For the text-containing cell, return its midpoint in [X, Y] coordinate format. 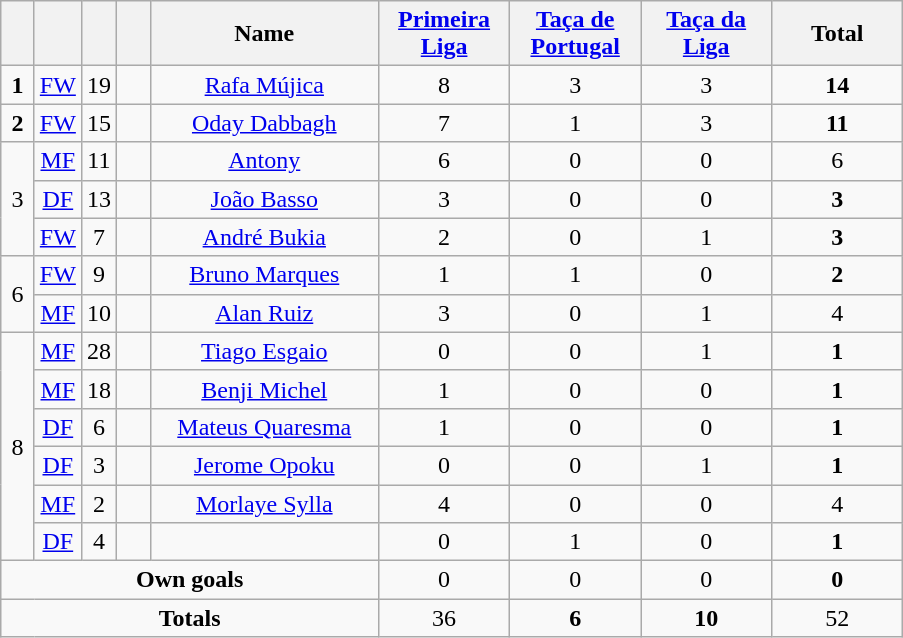
18 [98, 389]
15 [98, 123]
Oday Dabbagh [264, 123]
Benji Michel [264, 389]
Primeira Liga [444, 34]
Total [838, 34]
9 [98, 275]
36 [444, 618]
Bruno Marques [264, 275]
Taça de Portugal [576, 34]
52 [838, 618]
13 [98, 199]
14 [838, 85]
Jerome Opoku [264, 465]
André Bukia [264, 237]
Name [264, 34]
Taça da Liga [706, 34]
Antony [264, 161]
João Basso [264, 199]
Mateus Quaresma [264, 427]
Alan Ruiz [264, 313]
Morlaye Sylla [264, 503]
19 [98, 85]
Tiago Esgaio [264, 351]
28 [98, 351]
Own goals [190, 580]
Rafa Mújica [264, 85]
Totals [190, 618]
